For the text-containing cell, return its midpoint in (x, y) coordinate format. 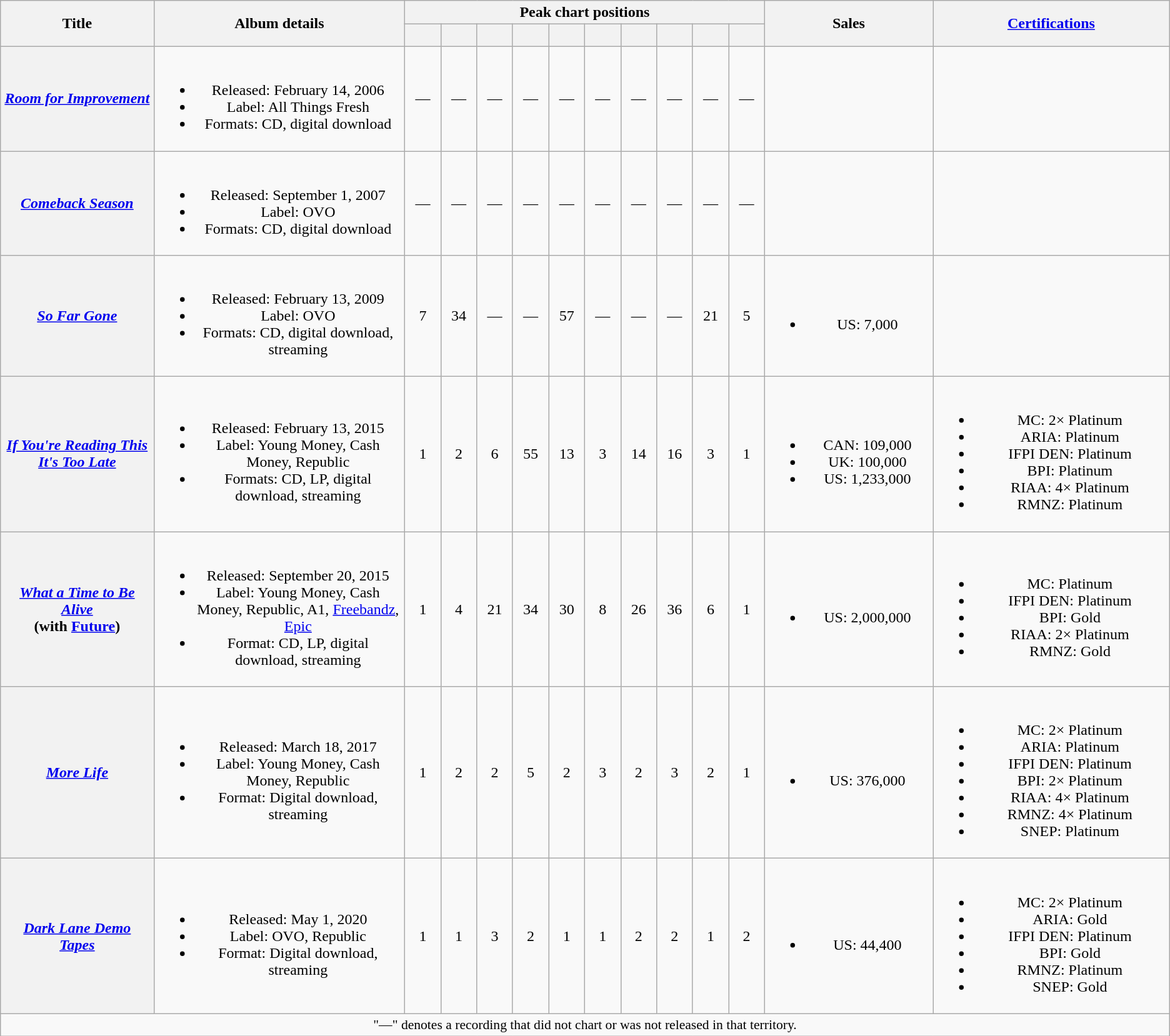
7 (423, 316)
MC: 2× PlatinumARIA: PlatinumIFPI DEN: PlatinumBPI: PlatinumRIAA: 4× PlatinumRMNZ: Platinum (1051, 454)
14 (639, 454)
13 (567, 454)
US: 7,000 (849, 316)
Sales (849, 24)
Released: May 1, 2020Label: OVO, RepublicFormat: Digital download, streaming (279, 936)
Released: February 13, 2015Label: Young Money, Cash Money, RepublicFormats: CD, LP, digital download, streaming (279, 454)
Released: February 13, 2009Label: OVOFormats: CD, digital download, streaming (279, 316)
55 (531, 454)
US: 376,000 (849, 772)
More Life (77, 772)
4 (459, 609)
8 (602, 609)
57 (567, 316)
16 (675, 454)
MC: 2× PlatinumARIA: GoldIFPI DEN: PlatinumBPI: GoldRMNZ: PlatinumSNEP: Gold (1051, 936)
Album details (279, 24)
Dark Lane Demo Tapes (77, 936)
MC: 2× PlatinumARIA: PlatinumIFPI DEN: PlatinumBPI: 2× PlatinumRIAA: 4× PlatinumRMNZ: 4× PlatinumSNEP: Platinum (1051, 772)
So Far Gone (77, 316)
Released: February 14, 2006 Label: All Things FreshFormats: CD, digital download (279, 99)
26 (639, 609)
36 (675, 609)
Room for Improvement (77, 99)
Peak chart positions (585, 12)
Released: September 20, 2015Label: Young Money, Cash Money, Republic, A1, Freebandz, EpicFormat: CD, LP, digital download, streaming (279, 609)
Comeback Season (77, 204)
Certifications (1051, 24)
What a Time to Be Alive(with Future) (77, 609)
Title (77, 24)
If You're Reading This It's Too Late (77, 454)
CAN: 109,000UK: 100,000US: 1,233,000 (849, 454)
30 (567, 609)
US: 44,400 (849, 936)
MC: PlatinumIFPI DEN: PlatinumBPI: GoldRIAA: 2× PlatinumRMNZ: Gold (1051, 609)
US: 2,000,000 (849, 609)
"—" denotes a recording that did not chart or was not released in that territory. (585, 1025)
Released: September 1, 2007 Label: OVOFormats: CD, digital download (279, 204)
Released: March 18, 2017Label: Young Money, Cash Money, RepublicFormat: Digital download, streaming (279, 772)
